Return (x, y) of the center of cell containing provided text 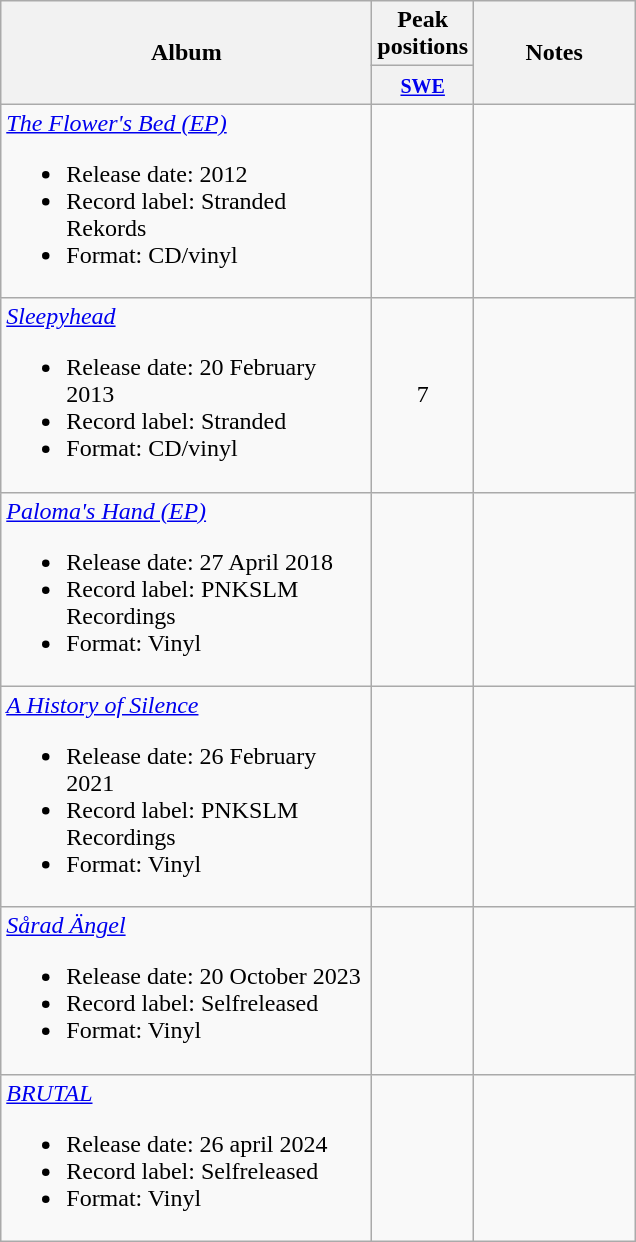
Album (186, 52)
Notes (554, 52)
Peak positions (423, 34)
Sårad ÄngelRelease date: 20 October 2023Record label: SelfreleasedFormat: Vinyl (186, 990)
7 (423, 395)
Paloma's Hand (EP)Release date: 27 April 2018Record label: PNKSLM RecordingsFormat: Vinyl (186, 589)
The Flower's Bed (EP)Release date: 2012Record label: Stranded RekordsFormat: CD/vinyl (186, 201)
SleepyheadRelease date: 20 February 2013Record label: StrandedFormat: CD/vinyl (186, 395)
BRUTALRelease date: 26 april 2024Record label: SelfreleasedFormat: Vinyl (186, 1158)
SWE (423, 85)
A History of SilenceRelease date: 26 February 2021Record label: PNKSLM RecordingsFormat: Vinyl (186, 796)
